Pinpoint the cell where the given text exists, returning its [X, Y] midpoint coordinate. 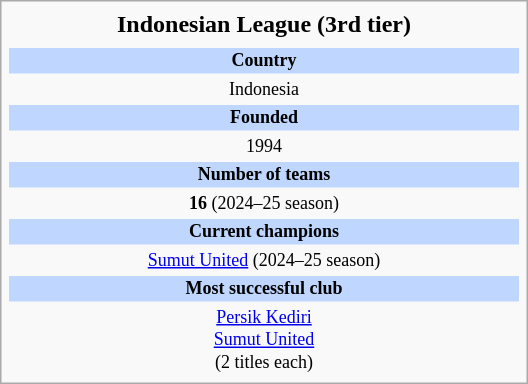
Country [264, 61]
Indonesia [264, 90]
16 (2024–25 season) [264, 204]
Number of teams [264, 175]
Founded [264, 118]
Persik KediriSumut United(2 titles each) [264, 340]
Indonesian League (3rd tier) [264, 24]
1994 [264, 147]
Sumut United (2024–25 season) [264, 261]
Most successful club [264, 289]
Current champions [264, 232]
